From the cell containing the given text, extract its center point as (X, Y) coordinate. 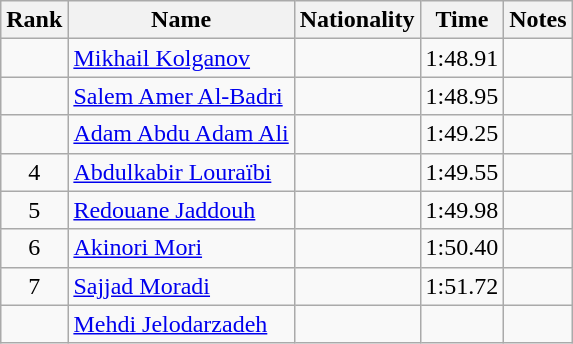
1:48.91 (462, 58)
Redouane Jaddouh (181, 210)
Notes (538, 20)
6 (34, 248)
1:49.98 (462, 210)
5 (34, 210)
Mehdi Jelodarzadeh (181, 324)
Akinori Mori (181, 248)
Name (181, 20)
Mikhail Kolganov (181, 58)
1:49.25 (462, 134)
1:50.40 (462, 248)
Time (462, 20)
1:51.72 (462, 286)
Rank (34, 20)
1:49.55 (462, 172)
Nationality (357, 20)
Abdulkabir Louraïbi (181, 172)
Salem Amer Al-Badri (181, 96)
Adam Abdu Adam Ali (181, 134)
4 (34, 172)
Sajjad Moradi (181, 286)
1:48.95 (462, 96)
7 (34, 286)
